Extract the [X, Y] coordinate from the center of the cell holding the provided text.  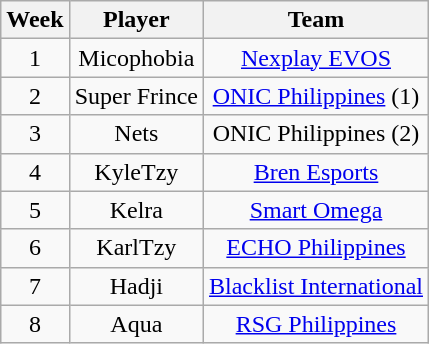
Hadji [136, 286]
Week [35, 20]
Blacklist International [316, 286]
ONIC Philippines (1) [316, 96]
Smart Omega [316, 210]
Nexplay EVOS [316, 58]
6 [35, 248]
KyleTzy [136, 172]
KarlTzy [136, 248]
7 [35, 286]
Bren Esports [316, 172]
Team [316, 20]
Kelra [136, 210]
1 [35, 58]
3 [35, 134]
Super Frince [136, 96]
2 [35, 96]
Micophobia [136, 58]
ONIC Philippines (2) [316, 134]
Aqua [136, 324]
ECHO Philippines [316, 248]
Nets [136, 134]
Player [136, 20]
5 [35, 210]
RSG Philippines [316, 324]
8 [35, 324]
4 [35, 172]
